From the cell containing the given text, extract its center point as (x, y) coordinate. 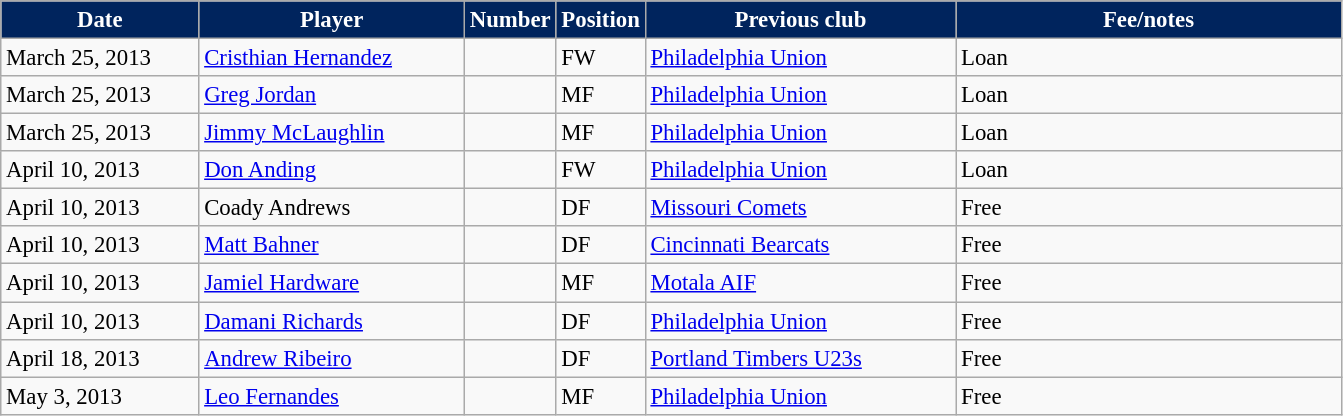
Player (332, 20)
Date (100, 20)
Fee/notes (1149, 20)
Matt Bahner (332, 245)
May 3, 2013 (100, 396)
Previous club (800, 20)
Leo Fernandes (332, 396)
Position (600, 20)
Cristhian Hernandez (332, 58)
Greg Jordan (332, 95)
Jimmy McLaughlin (332, 133)
Coady Andrews (332, 208)
Andrew Ribeiro (332, 358)
Missouri Comets (800, 208)
Number (510, 20)
April 18, 2013 (100, 358)
Cincinnati Bearcats (800, 245)
Motala AIF (800, 283)
Portland Timbers U23s (800, 358)
Damani Richards (332, 321)
Jamiel Hardware (332, 283)
Don Anding (332, 170)
